Output the [x, y] coordinate of the center of the cell containing the given text.  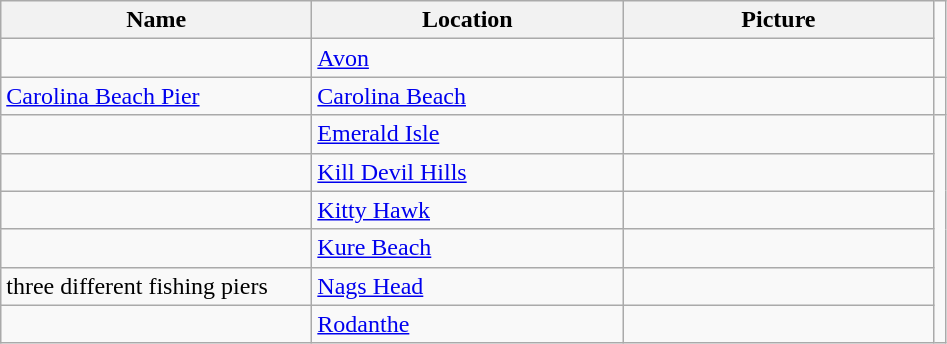
Carolina Beach Pier [156, 96]
Kure Beach [468, 248]
Nags Head [468, 286]
Location [468, 20]
Avon [468, 58]
Emerald Isle [468, 134]
Rodanthe [468, 324]
Picture [778, 20]
Kitty Hawk [468, 210]
three different fishing piers [156, 286]
Name [156, 20]
Kill Devil Hills [468, 172]
Carolina Beach [468, 96]
